Identify which cell holds the provided text, then report its (x, y) central coordinate. 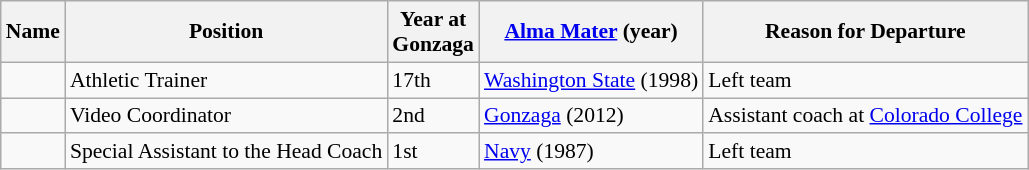
Special Assistant to the Head Coach (226, 152)
Athletic Trainer (226, 80)
Video Coordinator (226, 116)
Gonzaga (2012) (591, 116)
Name (33, 32)
Alma Mater (year) (591, 32)
Washington State (1998) (591, 80)
1st (433, 152)
Navy (1987) (591, 152)
Assistant coach at Colorado College (865, 116)
17th (433, 80)
2nd (433, 116)
Year atGonzaga (433, 32)
Reason for Departure (865, 32)
Position (226, 32)
